Detect which cell encompasses the target text, then output its [x, y] center coordinate. 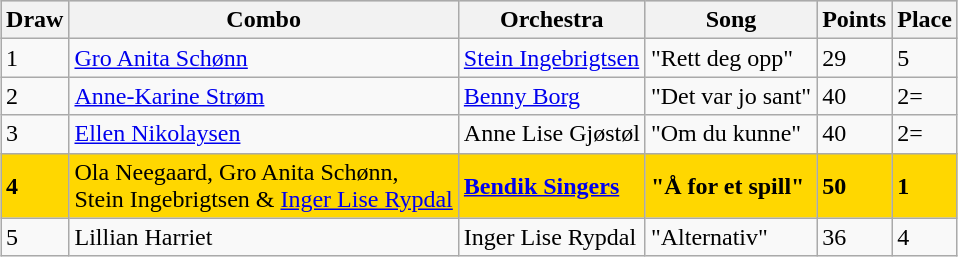
2 [35, 96]
Lillian Harriet [264, 237]
"Å for et spill" [730, 186]
"Det var jo sant" [730, 96]
3 [35, 134]
Song [730, 20]
Gro Anita Schønn [264, 58]
Ola Neegaard, Gro Anita Schønn,Stein Ingebrigtsen & Inger Lise Rypdal [264, 186]
50 [854, 186]
Anne Lise Gjøstøl [552, 134]
"Alternativ" [730, 237]
29 [854, 58]
Anne-Karine Strøm [264, 96]
Bendik Singers [552, 186]
Combo [264, 20]
Draw [35, 20]
36 [854, 237]
Points [854, 20]
Inger Lise Rypdal [552, 237]
"Om du kunne" [730, 134]
Benny Borg [552, 96]
Ellen Nikolaysen [264, 134]
Place [925, 20]
Orchestra [552, 20]
"Rett deg opp" [730, 58]
Stein Ingebrigtsen [552, 58]
